Determine the [X, Y] coordinate at the center of the cell enclosing the given text.  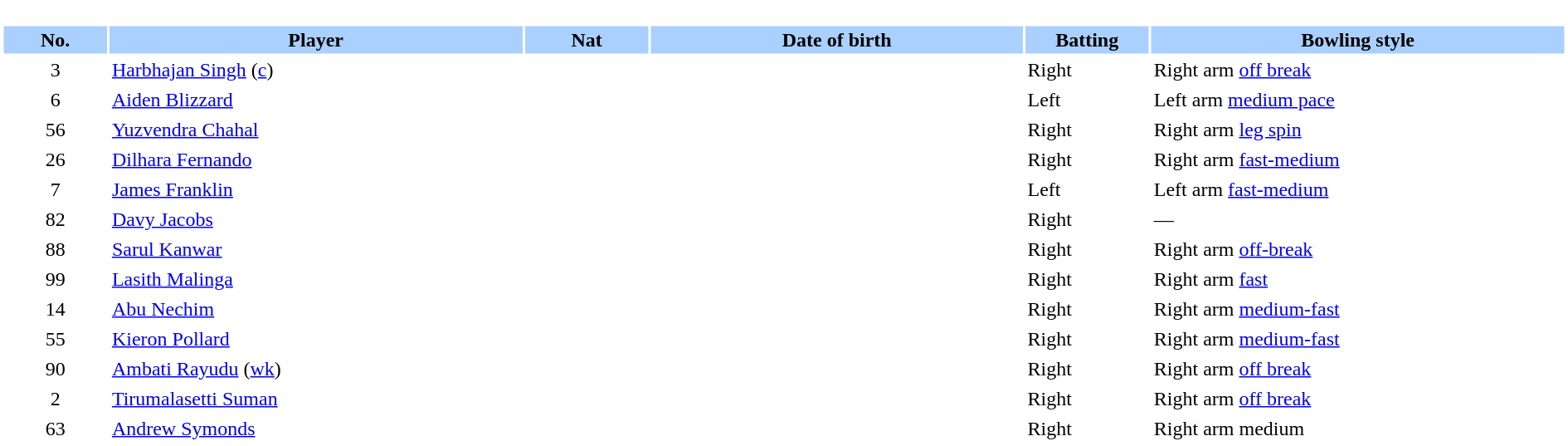
Right arm off-break [1358, 249]
Batting [1087, 40]
88 [55, 249]
2 [55, 399]
26 [55, 159]
Yuzvendra Chahal [316, 130]
Ambati Rayudu (wk) [316, 369]
Lasith Malinga [316, 279]
Dilhara Fernando [316, 159]
Kieron Pollard [316, 339]
82 [55, 219]
Right arm fast-medium [1358, 159]
63 [55, 429]
6 [55, 100]
Player [316, 40]
Sarul Kanwar [316, 249]
Davy Jacobs [316, 219]
James Franklin [316, 189]
Tirumalasetti Suman [316, 399]
Nat [586, 40]
3 [55, 70]
Date of birth [837, 40]
7 [55, 189]
90 [55, 369]
Abu Nechim [316, 309]
99 [55, 279]
Andrew Symonds [316, 429]
Bowling style [1358, 40]
Left arm fast-medium [1358, 189]
Right arm medium [1358, 429]
56 [55, 130]
Aiden Blizzard [316, 100]
Harbhajan Singh (c) [316, 70]
— [1358, 219]
No. [55, 40]
Right arm leg spin [1358, 130]
14 [55, 309]
Left arm medium pace [1358, 100]
Right arm fast [1358, 279]
55 [55, 339]
